Return the [X, Y] coordinate for the center point of the cell that contains the specified text.  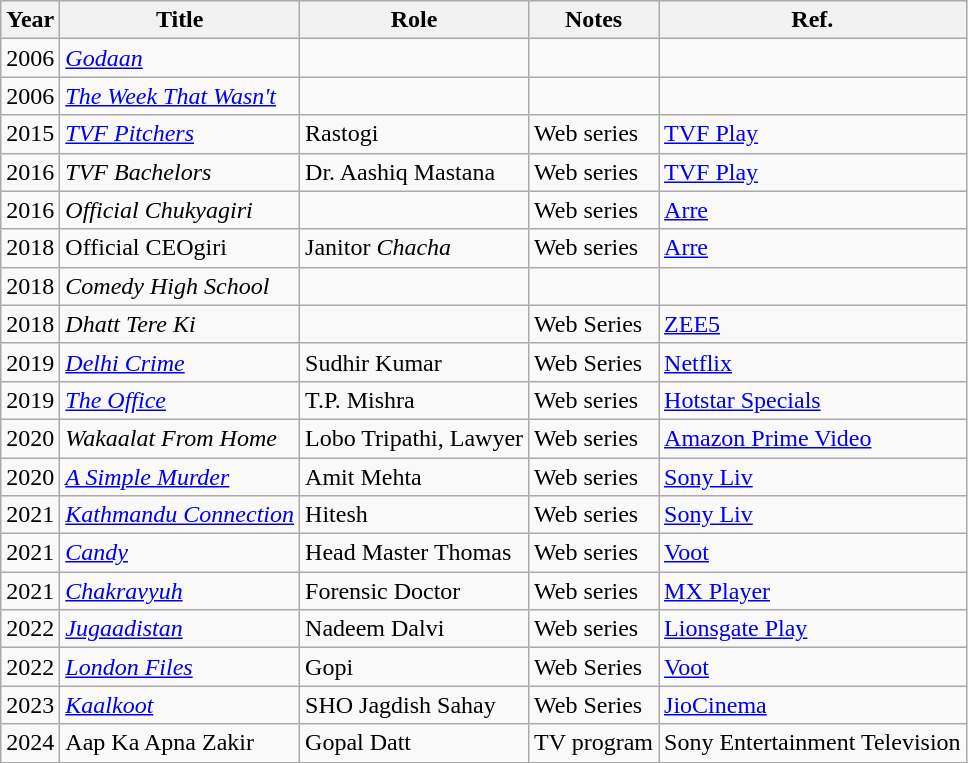
Wakaalat From Home [180, 438]
Janitor Chacha [414, 248]
Forensic Doctor [414, 591]
Role [414, 20]
Head Master Thomas [414, 553]
Nadeem Dalvi [414, 629]
Gopi [414, 667]
Rastogi [414, 134]
2023 [30, 705]
ZEE5 [813, 324]
TV program [594, 743]
Amit Mehta [414, 477]
Sony Entertainment Television [813, 743]
TVF Pitchers [180, 134]
Lionsgate Play [813, 629]
Aap Ka Apna Zakir [180, 743]
The Office [180, 400]
Candy [180, 553]
SHO Jagdish Sahay [414, 705]
Hotstar Specials [813, 400]
Comedy High School [180, 286]
Chakravyuh [180, 591]
MX Player [813, 591]
Amazon Prime Video [813, 438]
Ref. [813, 20]
Kathmandu Connection [180, 515]
2015 [30, 134]
2024 [30, 743]
JioCinema [813, 705]
Lobo Tripathi, Lawyer [414, 438]
Godaan [180, 58]
The Week That Wasn't [180, 96]
A Simple Murder [180, 477]
TVF Bachelors [180, 172]
Jugaadistan [180, 629]
Hitesh [414, 515]
Gopal Datt [414, 743]
Delhi Crime [180, 362]
Notes [594, 20]
Sudhir Kumar [414, 362]
Dr. Aashiq Mastana [414, 172]
Year [30, 20]
Title [180, 20]
T.P. Mishra [414, 400]
Official CEOgiri [180, 248]
Kaalkoot [180, 705]
Official Chukyagiri [180, 210]
Dhatt Tere Ki [180, 324]
Netflix [813, 362]
London Files [180, 667]
